Identify which cell holds the provided text, then report its (X, Y) central coordinate. 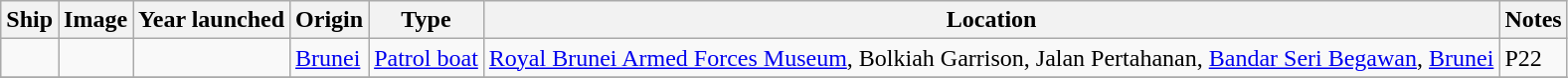
P22 (1533, 58)
Notes (1533, 20)
Type (427, 20)
Origin (330, 20)
Image (95, 20)
Year launched (212, 20)
Location (991, 20)
Brunei (330, 58)
Royal Brunei Armed Forces Museum, Bolkiah Garrison, Jalan Pertahanan, Bandar Seri Begawan, Brunei (991, 58)
Ship (30, 20)
Patrol boat (427, 58)
